From the cell containing the given text, extract its center point as [X, Y] coordinate. 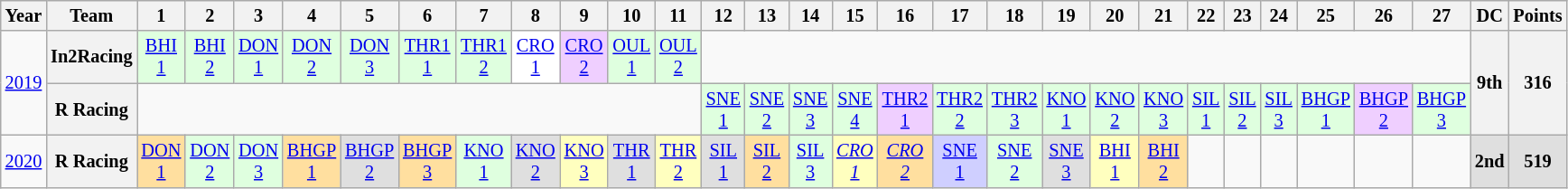
27 [1442, 15]
2019 [23, 83]
7 [484, 15]
Points [1537, 15]
20 [1115, 15]
THR21 [905, 109]
In2Racing [91, 57]
OUL2 [678, 57]
4 [312, 15]
18 [1015, 15]
16 [905, 15]
12 [723, 15]
24 [1279, 15]
9 [584, 15]
21 [1163, 15]
23 [1242, 15]
10 [631, 15]
2nd [1490, 161]
DC [1490, 15]
11 [678, 15]
14 [810, 15]
OUL1 [631, 57]
6 [427, 15]
22 [1206, 15]
THR23 [1015, 109]
THR2 [678, 161]
2020 [23, 161]
26 [1384, 15]
13 [767, 15]
Year [23, 15]
THR1 [631, 161]
8 [536, 15]
15 [854, 15]
519 [1537, 161]
25 [1326, 15]
2 [210, 15]
3 [258, 15]
THR12 [484, 57]
SNE4 [854, 109]
5 [369, 15]
Team [91, 15]
17 [959, 15]
316 [1537, 83]
THR11 [427, 57]
9th [1490, 83]
1 [162, 15]
THR22 [959, 109]
19 [1067, 15]
